Search for the cell housing the specified text and yield its (x, y) center coordinate. 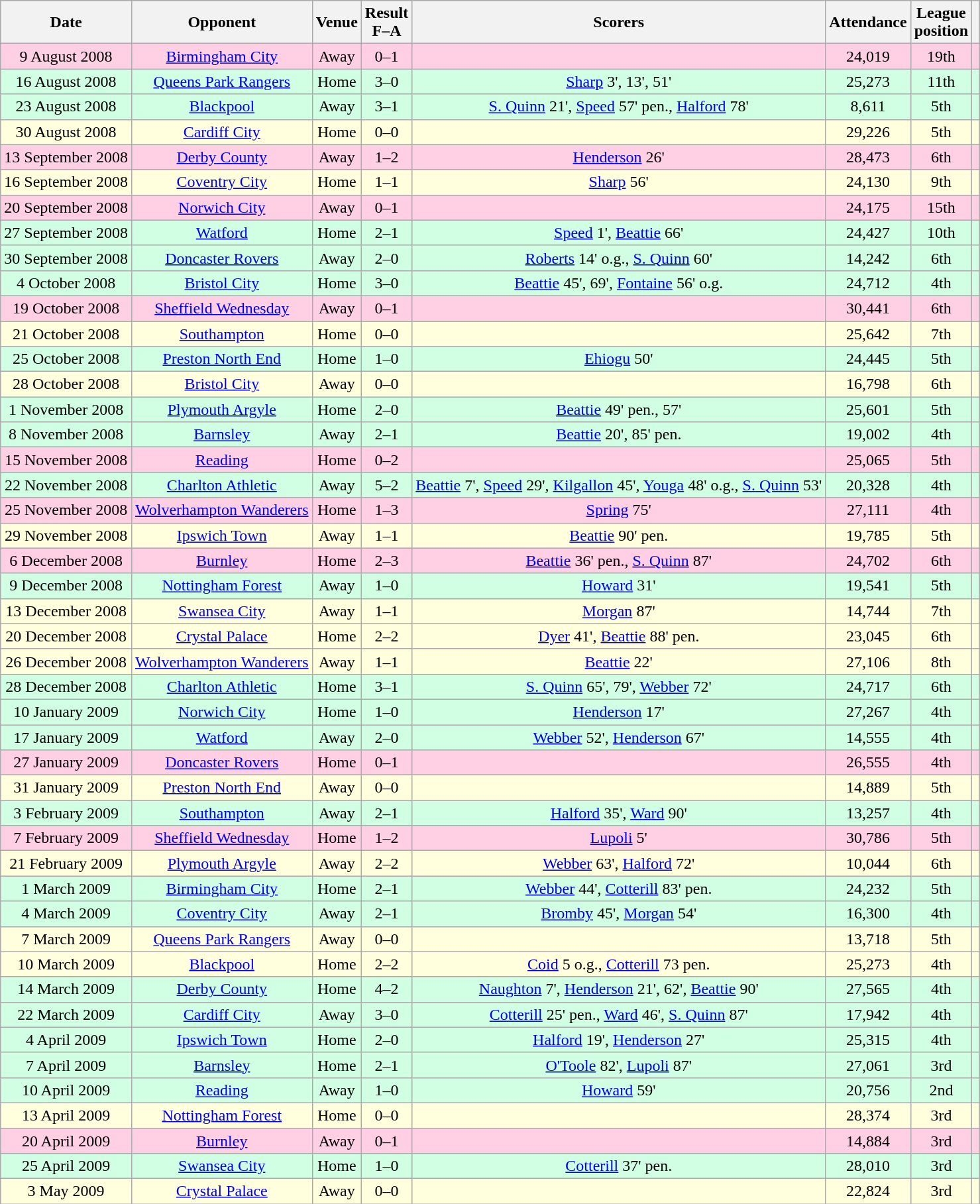
Cotterill 25' pen., Ward 46', S. Quinn 87' (619, 1014)
O'Toole 82', Lupoli 87' (619, 1065)
17,942 (868, 1014)
28,010 (868, 1166)
24,130 (868, 182)
3 February 2009 (66, 813)
30 September 2008 (66, 258)
Henderson 17' (619, 712)
19,002 (868, 435)
31 January 2009 (66, 788)
30,786 (868, 838)
27 September 2008 (66, 233)
25 November 2008 (66, 510)
23,045 (868, 636)
29,226 (868, 132)
16 August 2008 (66, 82)
14,555 (868, 738)
19th (941, 56)
24,427 (868, 233)
22,824 (868, 1191)
9 December 2008 (66, 586)
Dyer 41', Beattie 88' pen. (619, 636)
19,785 (868, 535)
7 February 2009 (66, 838)
16,300 (868, 914)
Ehiogu 50' (619, 359)
Scorers (619, 23)
19 October 2008 (66, 308)
30,441 (868, 308)
10th (941, 233)
13,257 (868, 813)
29 November 2008 (66, 535)
14,744 (868, 611)
27,267 (868, 712)
4–2 (386, 989)
17 January 2009 (66, 738)
Halford 35', Ward 90' (619, 813)
13,718 (868, 939)
19,541 (868, 586)
28 October 2008 (66, 384)
20,328 (868, 485)
25,065 (868, 460)
28 December 2008 (66, 686)
25,642 (868, 333)
20 April 2009 (66, 1140)
Opponent (221, 23)
25,315 (868, 1040)
27,111 (868, 510)
Beattie 7', Speed 29', Kilgallon 45', Youga 48' o.g., S. Quinn 53' (619, 485)
24,445 (868, 359)
3 May 2009 (66, 1191)
Beattie 20', 85' pen. (619, 435)
Coid 5 o.g., Cotterill 73 pen. (619, 964)
28,473 (868, 157)
24,712 (868, 283)
14,242 (868, 258)
11th (941, 82)
14,889 (868, 788)
20,756 (868, 1090)
1 March 2009 (66, 889)
4 April 2009 (66, 1040)
Beattie 90' pen. (619, 535)
27 January 2009 (66, 763)
24,175 (868, 207)
5–2 (386, 485)
16 September 2008 (66, 182)
2–3 (386, 561)
Beattie 49' pen., 57' (619, 410)
10 January 2009 (66, 712)
10,044 (868, 863)
8 November 2008 (66, 435)
Henderson 26' (619, 157)
10 April 2009 (66, 1090)
Sharp 56' (619, 182)
Webber 63', Halford 72' (619, 863)
6 December 2008 (66, 561)
9th (941, 182)
15th (941, 207)
24,019 (868, 56)
Howard 31' (619, 586)
25,601 (868, 410)
ResultF–A (386, 23)
Bromby 45', Morgan 54' (619, 914)
Webber 52', Henderson 67' (619, 738)
0–2 (386, 460)
21 February 2009 (66, 863)
Beattie 45', 69', Fontaine 56' o.g. (619, 283)
13 April 2009 (66, 1115)
Sharp 3', 13', 51' (619, 82)
Naughton 7', Henderson 21', 62', Beattie 90' (619, 989)
20 December 2008 (66, 636)
22 March 2009 (66, 1014)
Morgan 87' (619, 611)
7 April 2009 (66, 1065)
Webber 44', Cotterill 83' pen. (619, 889)
Spring 75' (619, 510)
27,565 (868, 989)
27,061 (868, 1065)
Halford 19', Henderson 27' (619, 1040)
20 September 2008 (66, 207)
Date (66, 23)
S. Quinn 65', 79', Webber 72' (619, 686)
28,374 (868, 1115)
2nd (941, 1090)
26 December 2008 (66, 661)
8,611 (868, 107)
16,798 (868, 384)
4 October 2008 (66, 283)
27,106 (868, 661)
25 October 2008 (66, 359)
25 April 2009 (66, 1166)
14 March 2009 (66, 989)
15 November 2008 (66, 460)
Lupoli 5' (619, 838)
10 March 2009 (66, 964)
22 November 2008 (66, 485)
24,232 (868, 889)
Leagueposition (941, 23)
Beattie 22' (619, 661)
Beattie 36' pen., S. Quinn 87' (619, 561)
Roberts 14' o.g., S. Quinn 60' (619, 258)
9 August 2008 (66, 56)
24,717 (868, 686)
21 October 2008 (66, 333)
8th (941, 661)
7 March 2009 (66, 939)
4 March 2009 (66, 914)
1–3 (386, 510)
24,702 (868, 561)
1 November 2008 (66, 410)
13 December 2008 (66, 611)
26,555 (868, 763)
30 August 2008 (66, 132)
14,884 (868, 1140)
Cotterill 37' pen. (619, 1166)
S. Quinn 21', Speed 57' pen., Halford 78' (619, 107)
Howard 59' (619, 1090)
Attendance (868, 23)
Speed 1', Beattie 66' (619, 233)
13 September 2008 (66, 157)
Venue (337, 23)
23 August 2008 (66, 107)
